Return (x, y) of the center of cell containing provided text 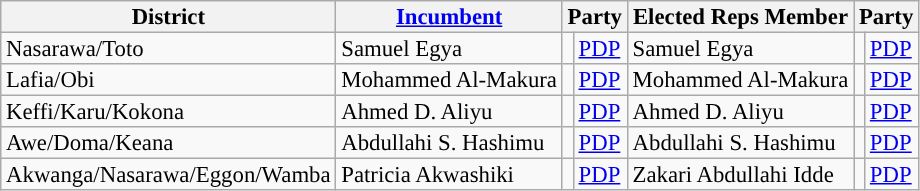
Patricia Akwashiki (449, 175)
Awe/Doma/Keana (168, 143)
Elected Reps Member (740, 17)
Nasarawa/Toto (168, 49)
Lafia/Obi (168, 80)
Keffi/Karu/Kokona (168, 112)
Zakari Abdullahi Idde (740, 175)
District (168, 17)
Akwanga/Nasarawa/Eggon/Wamba (168, 175)
Incumbent (449, 17)
